Identify which cell holds the provided text, then report its (x, y) central coordinate. 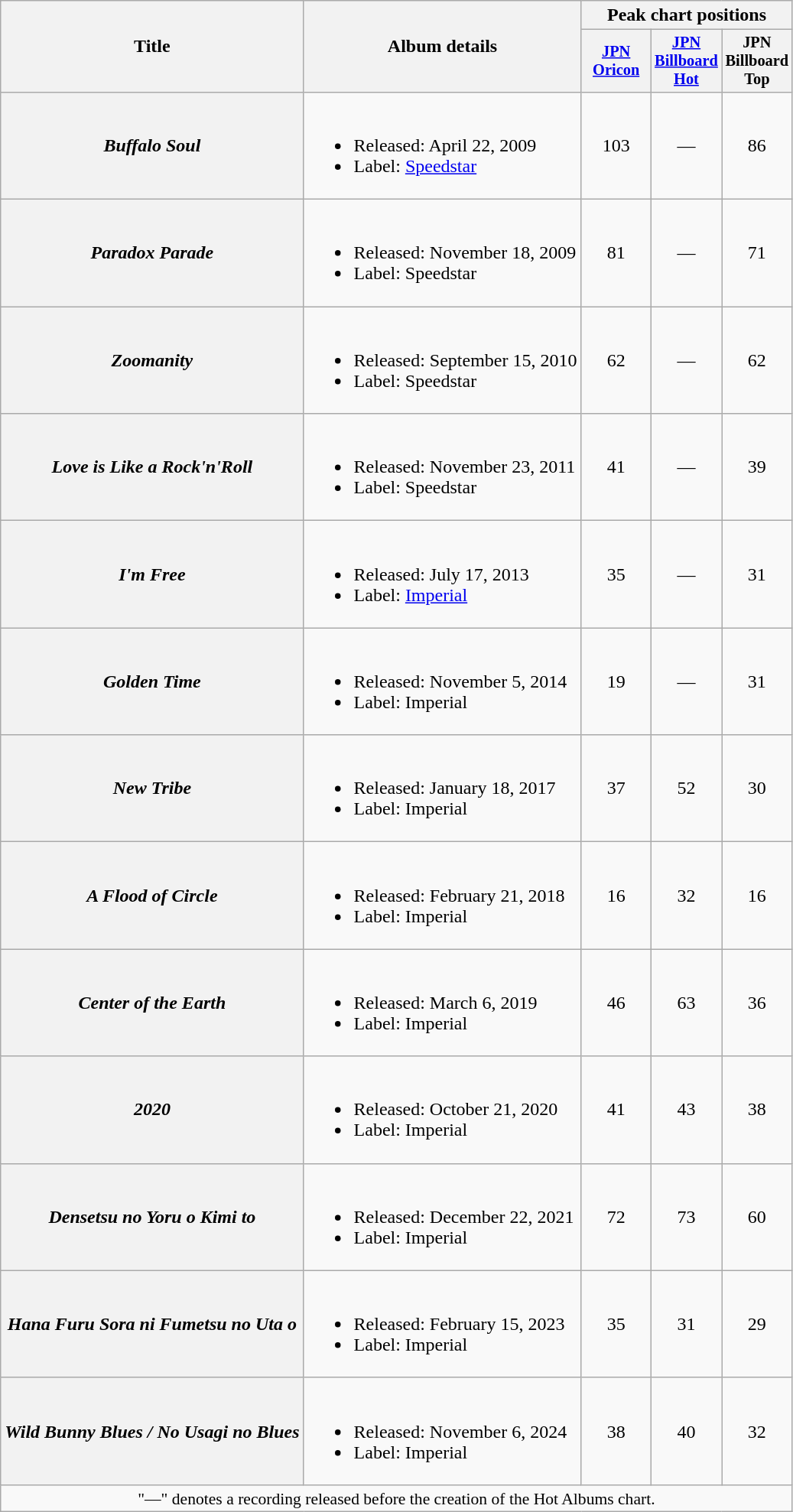
Released: July 17, 2013Label: Imperial (442, 574)
Released: November 6, 2024Label: Imperial (442, 1431)
Released: April 22, 2009Label: Speedstar (442, 145)
29 (757, 1324)
JPNBillboardHot (686, 61)
New Tribe (152, 789)
19 (616, 681)
40 (686, 1431)
JPNOricon (616, 61)
86 (757, 145)
81 (616, 253)
A Flood of Circle (152, 896)
103 (616, 145)
Released: November 18, 2009Label: Speedstar (442, 253)
30 (757, 789)
Released: February 21, 2018Label: Imperial (442, 896)
46 (616, 1003)
Released: March 6, 2019Label: Imperial (442, 1003)
Center of the Earth (152, 1003)
"—" denotes a recording released before the creation of the Hot Albums chart. (396, 1498)
Buffalo Soul (152, 145)
Released: December 22, 2021Label: Imperial (442, 1217)
Title (152, 47)
Released: February 15, 2023Label: Imperial (442, 1324)
Released: September 15, 2010Label: Speedstar (442, 360)
71 (757, 253)
2020 (152, 1110)
60 (757, 1217)
Peak chart positions (687, 15)
52 (686, 789)
Wild Bunny Blues / No Usagi no Blues (152, 1431)
Released: November 5, 2014Label: Imperial (442, 681)
39 (757, 467)
Released: January 18, 2017Label: Imperial (442, 789)
43 (686, 1110)
Zoomanity (152, 360)
Released: October 21, 2020Label: Imperial (442, 1110)
36 (757, 1003)
Album details (442, 47)
Released: November 23, 2011Label: Speedstar (442, 467)
Densetsu no Yoru o Kimi to (152, 1217)
Golden Time (152, 681)
Hana Furu Sora ni Fumetsu no Uta o (152, 1324)
73 (686, 1217)
37 (616, 789)
Paradox Parade (152, 253)
JPNBillboardTop (757, 61)
I'm Free (152, 574)
63 (686, 1003)
72 (616, 1217)
Love is Like a Rock'n'Roll (152, 467)
